Output the (x, y) coordinate of the center of the cell containing the given text.  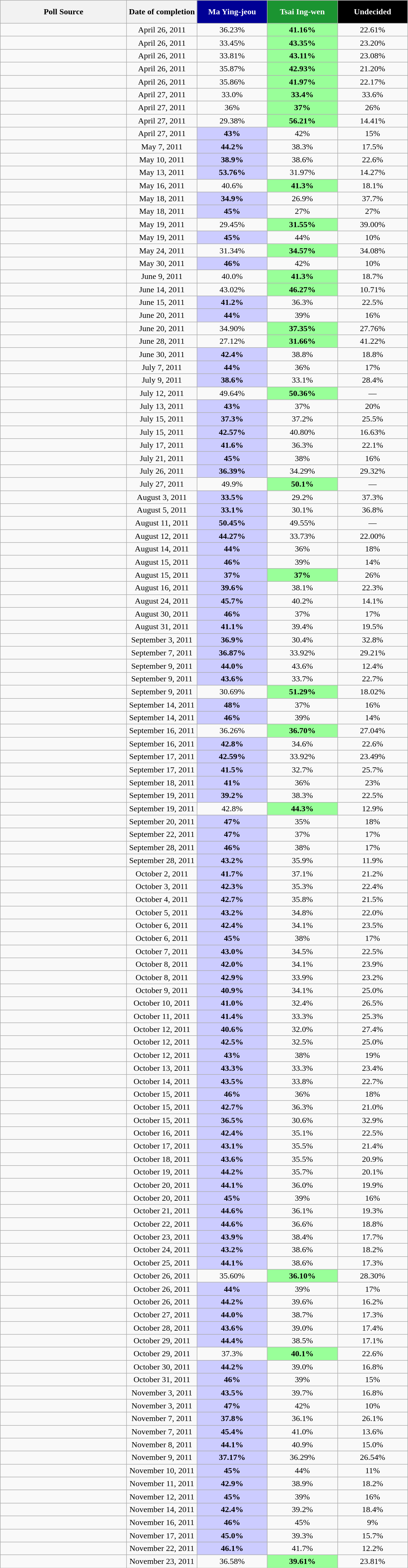
41.16% (302, 30)
11.9% (373, 860)
38.4% (302, 1237)
October 2, 2011 (162, 873)
45.4% (232, 1432)
46.27% (302, 290)
July 7, 2011 (162, 367)
35.1% (302, 1133)
49.9% (232, 484)
28.30% (373, 1276)
31.66% (302, 341)
34.57% (302, 250)
Ma Ying-jeou (232, 12)
43.3% (232, 1068)
43.0% (232, 951)
51.29% (302, 692)
39.61% (302, 1562)
October 9, 2011 (162, 990)
32.7% (302, 770)
June 9, 2011 (162, 276)
Date of completion (162, 12)
26.5% (373, 1003)
45.7% (232, 601)
36.10% (302, 1276)
25.5% (373, 419)
35.87% (232, 69)
39.3% (302, 1536)
22.00% (373, 536)
12.2% (373, 1549)
November 10, 2011 (162, 1470)
34.5% (302, 951)
34.29% (302, 471)
37.1% (302, 873)
36.58% (232, 1562)
Poll Source (63, 12)
18.7% (373, 276)
33.73% (302, 536)
27.04% (373, 731)
October 31, 2011 (162, 1380)
32.9% (373, 1120)
October 16, 2011 (162, 1133)
27.12% (232, 341)
32.0% (302, 1029)
30.6% (302, 1120)
17.1% (373, 1341)
33.8% (302, 1081)
July 17, 2011 (162, 445)
October 17, 2011 (162, 1146)
October 7, 2011 (162, 951)
50.36% (302, 393)
May 13, 2011 (162, 173)
June 14, 2011 (162, 290)
October 24, 2011 (162, 1250)
42.57% (232, 432)
43.11% (302, 56)
37.7% (373, 198)
41.5% (232, 770)
25.3% (373, 1016)
49.55% (302, 523)
18.1% (373, 186)
October 23, 2011 (162, 1237)
23.08% (373, 56)
June 30, 2011 (162, 354)
October 10, 2011 (162, 1003)
October 18, 2011 (162, 1159)
Undecided (373, 12)
36.87% (232, 653)
August 24, 2011 (162, 601)
November 9, 2011 (162, 1458)
42.0% (232, 964)
36.26% (232, 731)
October 3, 2011 (162, 886)
23% (373, 783)
35.60% (232, 1276)
15.7% (373, 1536)
26.9% (302, 198)
May 24, 2011 (162, 250)
23.20% (373, 43)
43.1% (232, 1146)
October 30, 2011 (162, 1367)
28.4% (373, 380)
July 27, 2011 (162, 484)
53.76% (232, 173)
39.7% (302, 1393)
September 20, 2011 (162, 822)
23.4% (373, 1068)
41.2% (232, 302)
44.4% (232, 1341)
October 13, 2011 (162, 1068)
37.2% (302, 419)
25.7% (373, 770)
22.1% (373, 445)
46.1% (232, 1549)
41% (232, 783)
38.8% (302, 354)
November 22, 2011 (162, 1549)
30.69% (232, 692)
November 12, 2011 (162, 1496)
September 7, 2011 (162, 653)
19.9% (373, 1185)
39.4% (302, 627)
October 27, 2011 (162, 1315)
49.64% (232, 393)
21.5% (373, 899)
22.17% (373, 82)
31.34% (232, 250)
31.55% (302, 224)
20.9% (373, 1159)
41.4% (232, 1016)
40.80% (302, 432)
41.22% (373, 341)
26.1% (373, 1419)
36.9% (232, 640)
22.0% (373, 912)
12.4% (373, 666)
14.1% (373, 601)
19.5% (373, 627)
36.23% (232, 30)
October 28, 2011 (162, 1328)
11% (373, 1470)
September 22, 2011 (162, 834)
17.5% (373, 147)
36.5% (232, 1120)
30.4% (302, 640)
23.9% (373, 964)
15.0% (373, 1445)
29.21% (373, 653)
43.9% (232, 1237)
29.45% (232, 224)
August 31, 2011 (162, 627)
45.0% (232, 1536)
18.4% (373, 1509)
16.63% (373, 432)
33.6% (373, 95)
40.2% (302, 601)
34.90% (232, 328)
42.5% (232, 1042)
38.5% (302, 1341)
37.35% (302, 328)
27.4% (373, 1029)
32.5% (302, 1042)
35.9% (302, 860)
November 17, 2011 (162, 1536)
29.38% (232, 121)
November 16, 2011 (162, 1522)
36.8% (373, 510)
May 7, 2011 (162, 147)
July 13, 2011 (162, 406)
40.0% (232, 276)
July 12, 2011 (162, 393)
38.1% (302, 588)
November 8, 2011 (162, 1445)
Tsai Ing-wen (302, 12)
33.9% (302, 977)
November 14, 2011 (162, 1509)
32.4% (302, 1003)
36.39% (232, 471)
36.29% (302, 1458)
50.1% (302, 484)
August 12, 2011 (162, 536)
33.4% (302, 95)
34.08% (373, 250)
42.93% (302, 69)
33.45% (232, 43)
42.3% (232, 886)
17.7% (373, 1237)
48% (232, 705)
30.1% (302, 510)
36.6% (302, 1224)
23.2% (373, 977)
20.1% (373, 1172)
16.2% (373, 1302)
October 21, 2011 (162, 1211)
August 11, 2011 (162, 523)
50.45% (232, 523)
33.7% (302, 679)
August 3, 2011 (162, 497)
14.27% (373, 173)
19% (373, 1055)
August 5, 2011 (162, 510)
40.1% (302, 1354)
23.5% (373, 926)
35.86% (232, 82)
July 21, 2011 (162, 458)
43.02% (232, 290)
September 3, 2011 (162, 640)
31.97% (302, 173)
37.8% (232, 1419)
July 9, 2011 (162, 380)
August 30, 2011 (162, 614)
36.0% (302, 1185)
May 10, 2011 (162, 160)
September 18, 2011 (162, 783)
23.81% (373, 1562)
November 23, 2011 (162, 1562)
43.35% (302, 43)
October 25, 2011 (162, 1263)
10.71% (373, 290)
32.8% (373, 640)
May 30, 2011 (162, 263)
21.2% (373, 873)
29.2% (302, 497)
14.41% (373, 121)
37.17% (232, 1458)
29.32% (373, 471)
October 22, 2011 (162, 1224)
22.61% (373, 30)
27.76% (373, 328)
17.4% (373, 1328)
November 11, 2011 (162, 1483)
44.3% (302, 809)
33.0% (232, 95)
35.8% (302, 899)
October 4, 2011 (162, 899)
56.21% (302, 121)
July 26, 2011 (162, 471)
August 14, 2011 (162, 549)
42.59% (232, 757)
June 15, 2011 (162, 302)
October 14, 2011 (162, 1081)
October 11, 2011 (162, 1016)
20% (373, 406)
21.0% (373, 1107)
22.4% (373, 886)
34.6% (302, 744)
May 16, 2011 (162, 186)
June 28, 2011 (162, 341)
22.3% (373, 588)
21.20% (373, 69)
44.27% (232, 536)
26.54% (373, 1458)
41.6% (232, 445)
August 16, 2011 (162, 588)
41.1% (232, 627)
38.7% (302, 1315)
21.4% (373, 1146)
23.49% (373, 757)
33.81% (232, 56)
October 5, 2011 (162, 912)
35% (302, 822)
36.70% (302, 731)
9% (373, 1522)
34.8% (302, 912)
18.02% (373, 692)
35.3% (302, 886)
35.7% (302, 1172)
33.5% (232, 497)
41.97% (302, 82)
October 19, 2011 (162, 1172)
19.3% (373, 1211)
39.00% (373, 224)
12.9% (373, 809)
34.9% (232, 198)
13.6% (373, 1432)
